Identify which cell holds the provided text, then report its [x, y] central coordinate. 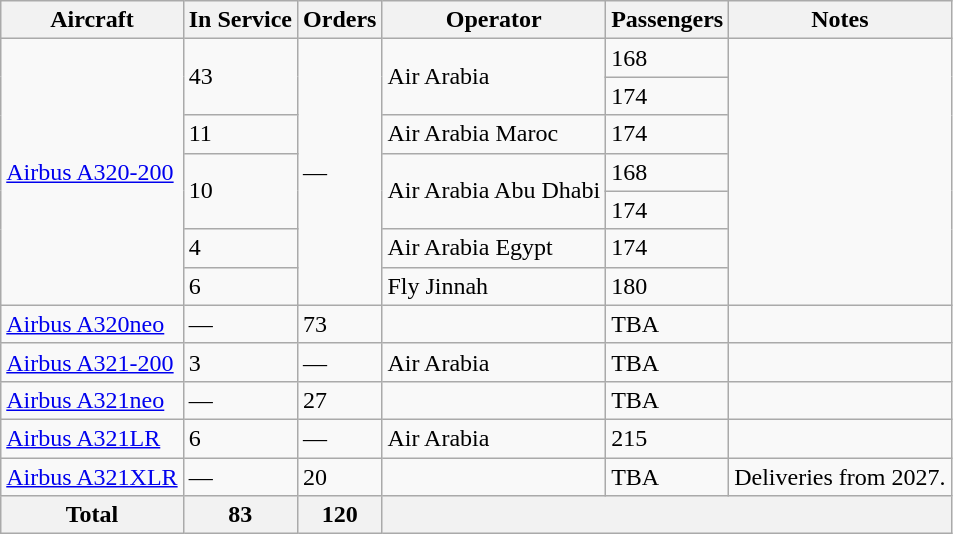
Air Arabia Egypt [494, 248]
180 [668, 286]
43 [240, 77]
In Service [240, 20]
Notes [840, 20]
Orders [340, 20]
120 [340, 515]
Airbus A321LR [92, 438]
73 [340, 324]
4 [240, 248]
Deliveries from 2027. [840, 477]
83 [240, 515]
Operator [494, 20]
215 [668, 438]
20 [340, 477]
Airbus A321-200 [92, 362]
Airbus A321XLR [92, 477]
3 [240, 362]
Aircraft [92, 20]
Airbus A320neo [92, 324]
Air Arabia Abu Dhabi [494, 191]
Passengers [668, 20]
Airbus A320-200 [92, 172]
Air Arabia Maroc [494, 134]
27 [340, 400]
Total [92, 515]
Fly Jinnah [494, 286]
11 [240, 134]
10 [240, 191]
Airbus A321neo [92, 400]
